Extract the (x, y) coordinate from the center of the cell holding the provided text.  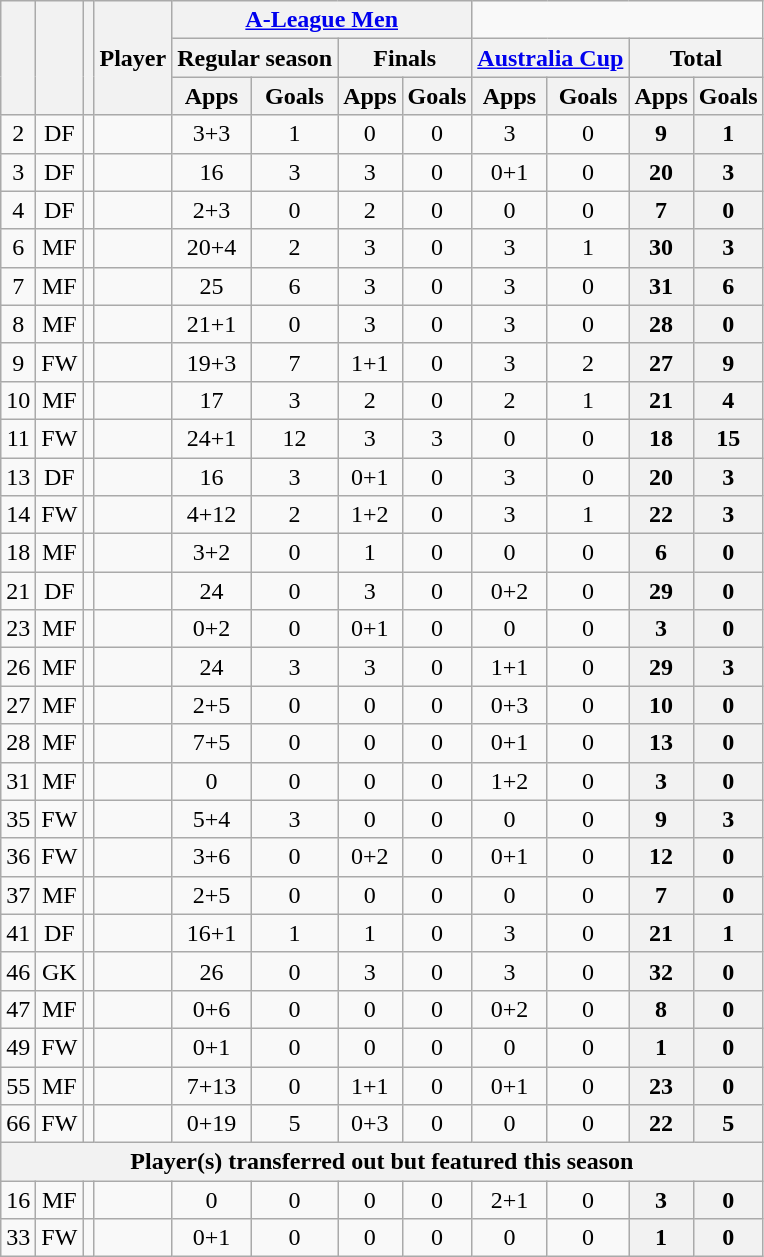
5+4 (212, 819)
0+19 (212, 1124)
41 (18, 933)
14 (18, 515)
Player (133, 58)
Australia Cup (550, 58)
A-League Men (322, 20)
66 (18, 1124)
30 (661, 248)
33 (18, 1238)
16+1 (212, 933)
24+1 (212, 438)
32 (661, 971)
Finals (405, 58)
0+6 (212, 1009)
Player(s) transferred out but featured this season (382, 1162)
7+5 (212, 743)
55 (18, 1085)
19+3 (212, 362)
Regular season (255, 58)
3+6 (212, 857)
7+13 (212, 1085)
2+3 (212, 210)
3+3 (212, 134)
15 (728, 438)
47 (18, 1009)
21+1 (212, 324)
35 (18, 819)
25 (212, 286)
GK (60, 971)
4+12 (212, 515)
37 (18, 895)
36 (18, 857)
49 (18, 1047)
20+4 (212, 248)
2+1 (510, 1200)
3+2 (212, 553)
Total (696, 58)
17 (212, 400)
46 (18, 971)
11 (18, 438)
